Capture the cell that displays the provided text and extract its [X, Y] central coordinate. 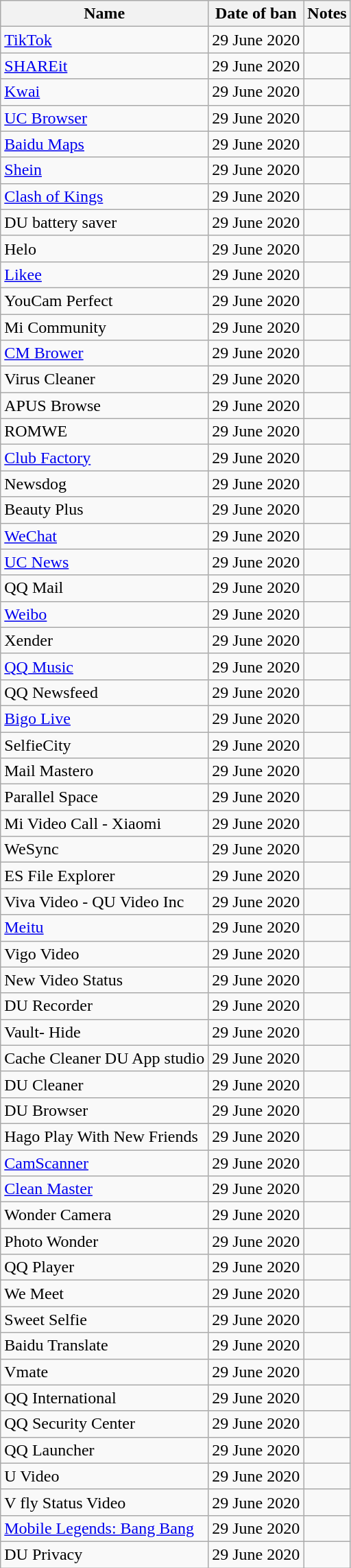
Beauty Plus [104, 510]
Mi Community [104, 327]
Cache Cleaner DU App studio [104, 1058]
QQ Player [104, 1267]
Club Factory [104, 458]
Virus Cleaner [104, 379]
Helo [104, 248]
Vault- Hide [104, 1032]
QQ Newsfeed [104, 692]
Kwai [104, 92]
APUS Browse [104, 406]
Clash of Kings [104, 196]
Clean Master [104, 1189]
CM Brower [104, 353]
TikTok [104, 40]
Baidu Translate [104, 1346]
Likee [104, 274]
We Meet [104, 1294]
Mobile Legends: Bang Bang [104, 1528]
Mi Video Call - Xiaomi [104, 823]
Name [104, 14]
SelfieCity [104, 745]
Newsdog [104, 484]
WeSync [104, 850]
Mail Mastero [104, 771]
Vmate [104, 1372]
WeChat [104, 536]
Parallel Space [104, 797]
Xender [104, 640]
New Video Status [104, 980]
SHAREit [104, 66]
Baidu Maps [104, 144]
DU Browser [104, 1110]
Sweet Selfie [104, 1320]
DU Recorder [104, 1006]
YouCam Perfect [104, 301]
QQ International [104, 1398]
Wonder Camera [104, 1215]
Photo Wonder [104, 1241]
QQ Security Center [104, 1424]
Shein [104, 170]
ES File Explorer [104, 876]
Notes [327, 14]
QQ Music [104, 666]
UC News [104, 562]
QQ Mail [104, 588]
DU battery saver [104, 222]
DU Cleaner [104, 1084]
U Video [104, 1476]
Date of ban [256, 14]
DU Privacy [104, 1554]
Viva Video - QU Video Inc [104, 902]
CamScanner [104, 1163]
Vigo Video [104, 954]
Hago Play With New Friends [104, 1136]
V fly Status Video [104, 1502]
QQ Launcher [104, 1450]
UC Browser [104, 118]
Weibo [104, 614]
Meitu [104, 928]
ROMWE [104, 432]
Bigo Live [104, 718]
